Search for the cell housing the specified text and yield its (X, Y) center coordinate. 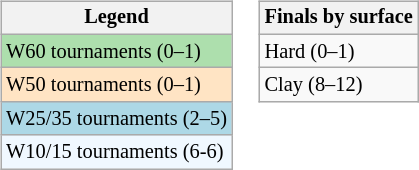
Clay (8–12) (339, 85)
W10/15 tournaments (6-6) (116, 152)
W25/35 tournaments (2–5) (116, 119)
Legend (116, 18)
Hard (0–1) (339, 51)
W60 tournaments (0–1) (116, 51)
W50 tournaments (0–1) (116, 85)
Finals by surface (339, 18)
